Provide the (X, Y) coordinate of the cell's center where the given text is located.  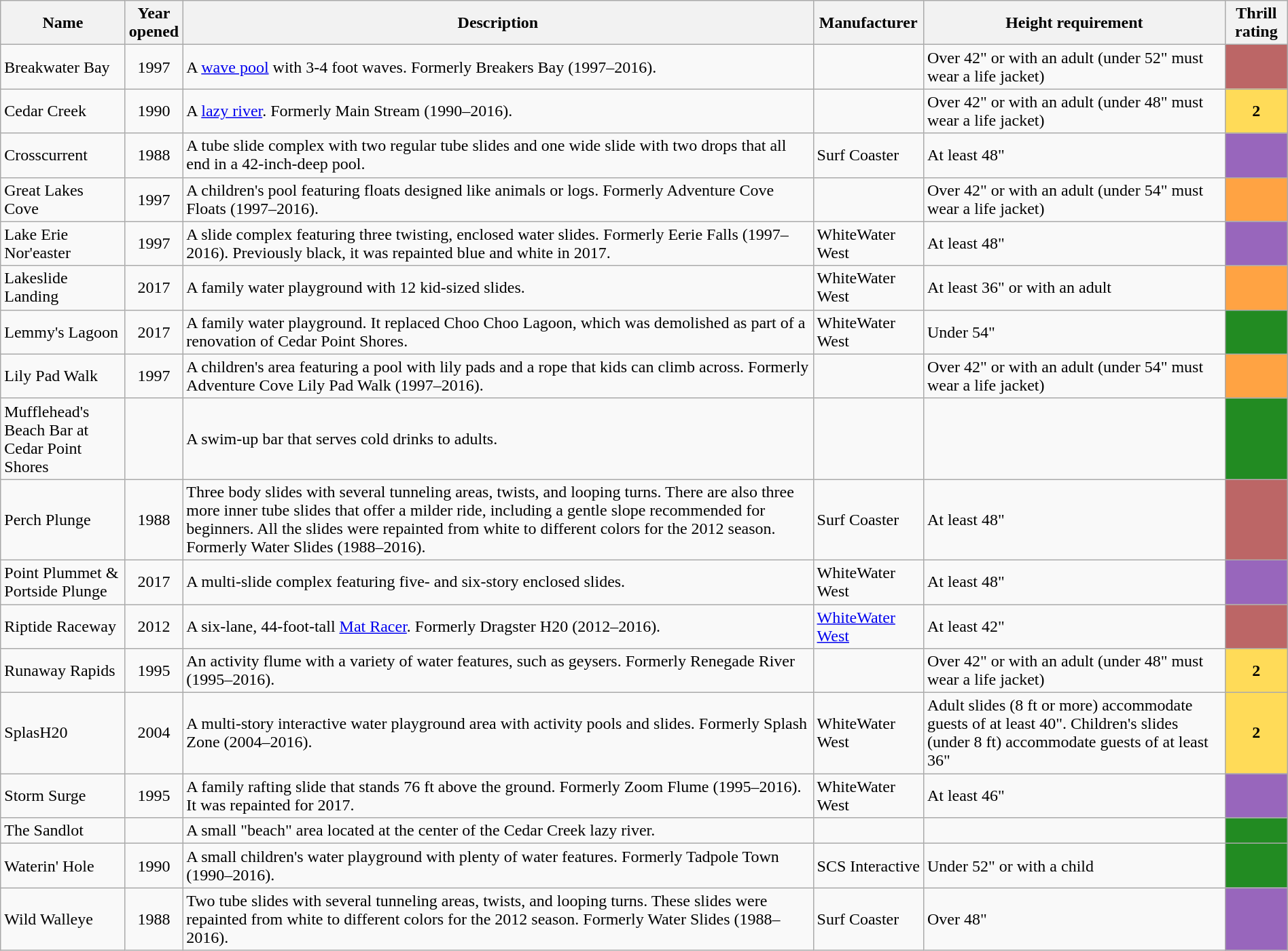
A family water playground. It replaced Choo Choo Lagoon, which was demolished as part of a renovation of Cedar Point Shores. (498, 331)
A lazy river. Formerly Main Stream (1990–2016). (498, 111)
Breakwater Bay (63, 67)
Riptide Raceway (63, 626)
Manufacturer (868, 23)
At least 36" or with an adult (1074, 288)
Description (498, 23)
Year opened (154, 23)
Storm Surge (63, 796)
Runaway Rapids (63, 671)
Height requirement (1074, 23)
A wave pool with 3-4 foot waves. Formerly Breakers Bay (1997–2016). (498, 67)
Over 42" or with an adult (under 52" must wear a life jacket) (1074, 67)
Crosscurrent (63, 155)
A children's area featuring a pool with lily pads and a rope that kids can climb across. Formerly Adventure Cove Lily Pad Walk (1997–2016). (498, 376)
Lakeslide Landing (63, 288)
A family rafting slide that stands 76 ft above the ground. Formerly Zoom Flume (1995–2016). It was repainted for 2017. (498, 796)
Under 54" (1074, 331)
A family water playground with 12 kid-sized slides. (498, 288)
A six-lane, 44-foot-tall Mat Racer. Formerly Dragster H20 (2012–2016). (498, 626)
At least 46" (1074, 796)
A swim-up bar that serves cold drinks to adults. (498, 439)
A tube slide complex with two regular tube slides and one wide slide with two drops that all end in a 42-inch-deep pool. (498, 155)
Adult slides (8 ft or more) accommodate guests of at least 40". Children's slides (under 8 ft) accommodate guests of at least 36" (1074, 734)
A multi-slide complex featuring five- and six-story enclosed slides. (498, 581)
Lake Erie Nor'easter (63, 243)
Wild Walleye (63, 919)
Waterin' Hole (63, 865)
An activity flume with a variety of water features, such as geysers. Formerly Renegade River (1995–2016). (498, 671)
A children's pool featuring floats designed like animals or logs. Formerly Adventure Cove Floats (1997–2016). (498, 200)
2012 (154, 626)
2004 (154, 734)
At least 42" (1074, 626)
A multi-story interactive water playground area with activity pools and slides. Formerly Splash Zone (2004–2016). (498, 734)
Over 48" (1074, 919)
Lily Pad Walk (63, 376)
Cedar Creek (63, 111)
Under 52" or with a child (1074, 865)
Lemmy's Lagoon (63, 331)
SCS Interactive (868, 865)
Thrill rating (1256, 23)
Name (63, 23)
Mufflehead's Beach Bar at Cedar Point Shores (63, 439)
Point Plummet & Portside Plunge (63, 581)
A small children's water playground with plenty of water features. Formerly Tadpole Town (1990–2016). (498, 865)
SplasH20 (63, 734)
The Sandlot (63, 831)
Great Lakes Cove (63, 200)
Perch Plunge (63, 519)
A small "beach" area located at the center of the Cedar Creek lazy river. (498, 831)
